Output the (X, Y) coordinate of the center of the cell containing the given text.  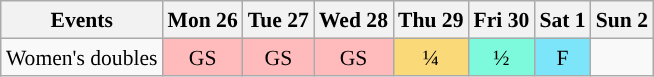
Women's doubles (82, 56)
½ (502, 56)
Fri 30 (502, 20)
Wed 28 (354, 20)
Mon 26 (202, 20)
Thu 29 (431, 20)
F (562, 56)
Sun 2 (622, 20)
¼ (431, 56)
Events (82, 20)
Sat 1 (562, 20)
Tue 27 (278, 20)
